Output the [x, y] coordinate of the center of the cell containing the given text.  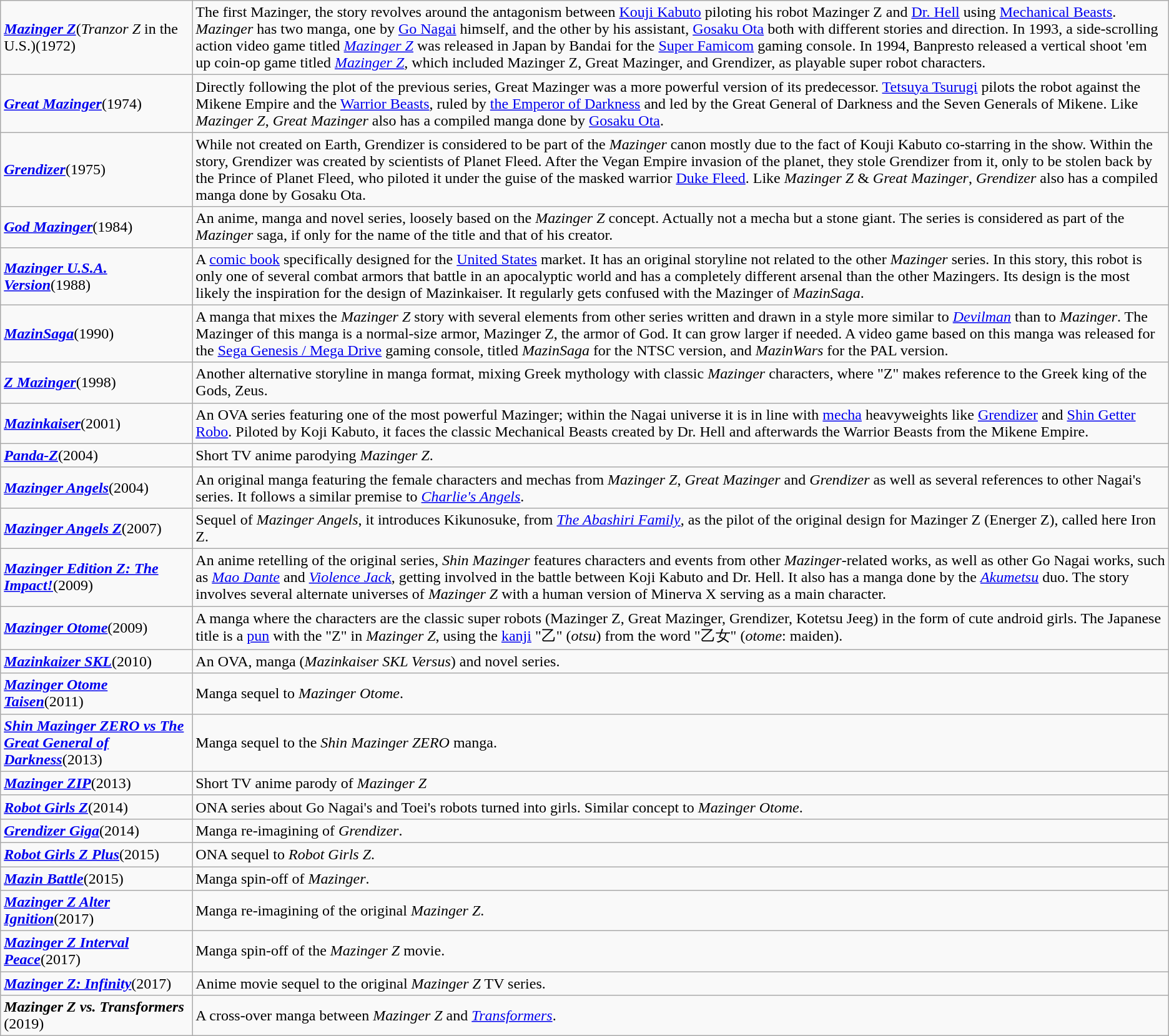
Manga re-imagining of the original Mazinger Z. [681, 910]
Grendizer(1975) [96, 170]
ONA sequel to Robot Girls Z. [681, 854]
An OVA, manga (Mazinkaiser SKL Versus) and novel series. [681, 661]
Mazinkaiser(2001) [96, 423]
A cross-over manga between Mazinger Z and Transformers. [681, 1015]
Anime movie sequel to the original Mazinger Z TV series. [681, 984]
Short TV anime parodying Mazinger Z. [681, 455]
Grendizer Giga(2014) [96, 831]
Mazin Battle(2015) [96, 879]
Mazinger Z Alter Ignition(2017) [96, 910]
Mazinger Angels Z(2007) [96, 528]
Mazinkaizer SKL(2010) [96, 661]
Manga spin-off of the Mazinger Z movie. [681, 952]
Mazinger Z Interval Peace(2017) [96, 952]
Manga spin-off of Mazinger. [681, 879]
ONA series about Go Nagai's and Toei's robots turned into girls. Similar concept to Mazinger Otome. [681, 807]
Great Mazinger(1974) [96, 104]
Short TV anime parody of Mazinger Z [681, 783]
Manga re-imagining of Grendizer. [681, 831]
Mazinger ZIP(2013) [96, 783]
God Mazinger(1984) [96, 227]
Mazinger Z: Infinity(2017) [96, 984]
Mazinger Z(Tranzor Z in the U.S.)(1972) [96, 37]
Robot Girls Z(2014) [96, 807]
Mazinger U.S.A. Version(1988) [96, 276]
Mazinger Z vs. Transformers (2019) [96, 1015]
Mazinger Edition Z: The Impact!(2009) [96, 577]
Mazinger Otome(2009) [96, 628]
MazinSaga(1990) [96, 333]
Z Mazinger(1998) [96, 382]
Manga sequel to the Shin Mazinger ZERO manga. [681, 742]
Robot Girls Z Plus(2015) [96, 854]
Manga sequel to Mazinger Otome. [681, 693]
Mazinger Otome Taisen(2011) [96, 693]
Mazinger Angels(2004) [96, 487]
Panda-Z(2004) [96, 455]
Shin Mazinger ZERO vs The Great General of Darkness(2013) [96, 742]
